Return the (X, Y) coordinate for the center point of the cell that contains the specified text.  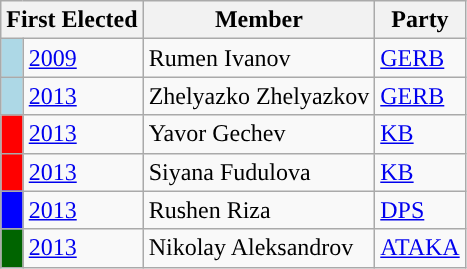
Rumen Ivanov (259, 58)
Rushen Riza (259, 210)
Nikolay Aleksandrov (259, 248)
Member (259, 20)
Yavor Gechev (259, 134)
ATAKA (420, 248)
Siyana Fudulova (259, 172)
First Elected (72, 20)
Party (420, 20)
Zhelyazko Zhelyazkov (259, 96)
DPS (420, 210)
2009 (83, 58)
